Provide the (X, Y) coordinate of the cell's center where the given text is located.  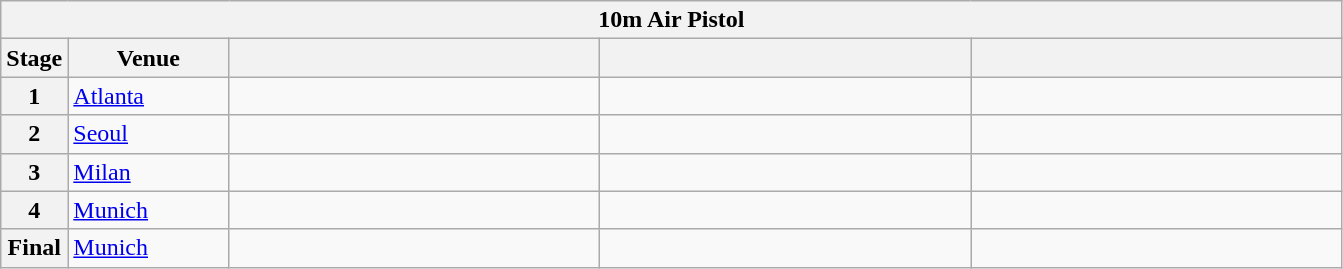
1 (34, 96)
4 (34, 210)
2 (34, 134)
Milan (148, 172)
Seoul (148, 134)
10m Air Pistol (672, 20)
Venue (148, 58)
Stage (34, 58)
3 (34, 172)
Final (34, 248)
Atlanta (148, 96)
